Return [x, y] of the center of cell containing provided text 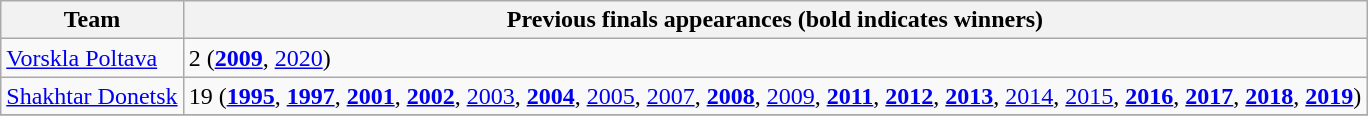
Vorskla Poltava [92, 58]
19 (1995, 1997, 2001, 2002, 2003, 2004, 2005, 2007, 2008, 2009, 2011, 2012, 2013, 2014, 2015, 2016, 2017, 2018, 2019) [775, 96]
Team [92, 20]
2 (2009, 2020) [775, 58]
Shakhtar Donetsk [92, 96]
Previous finals appearances (bold indicates winners) [775, 20]
